For the text-containing cell, return its midpoint in (x, y) coordinate format. 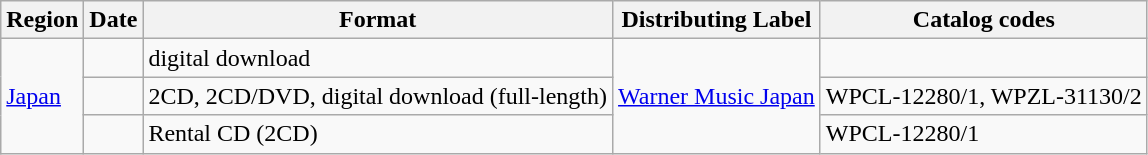
Date (114, 20)
Region (42, 20)
WPCL‐12280/1 (984, 134)
Distributing Label (717, 20)
2CD, 2CD/DVD, digital download (full-length) (378, 96)
WPCL‐12280/1, WPZL-31130/2 (984, 96)
Format (378, 20)
digital download (378, 58)
Japan (42, 96)
Warner Music Japan (717, 96)
Rental CD (2CD) (378, 134)
Catalog codes (984, 20)
